Detect which cell encompasses the target text, then output its [X, Y] center coordinate. 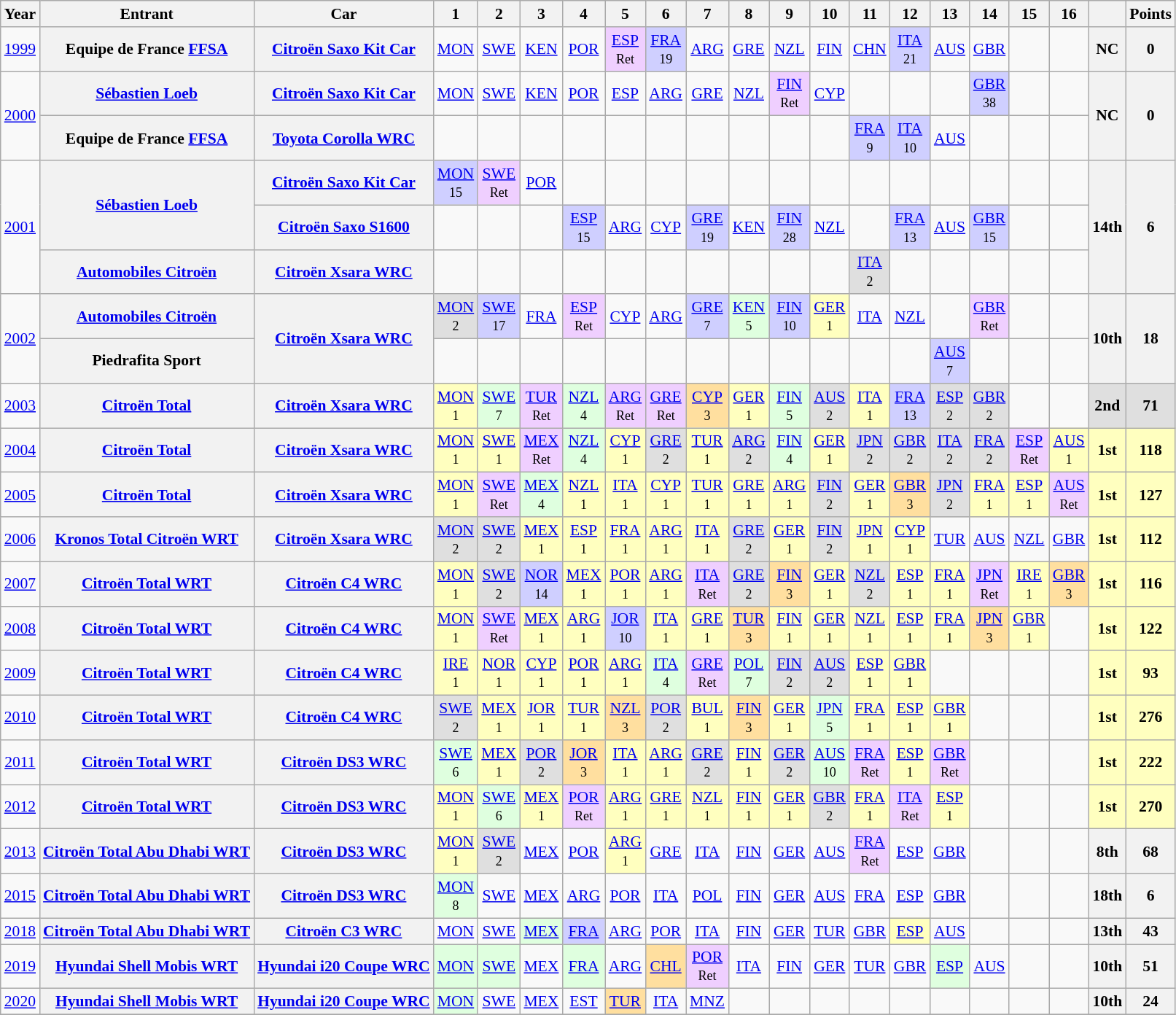
13 [949, 14]
ITA10 [910, 139]
FRA9 [870, 139]
NZL3 [626, 717]
2004 [20, 451]
JPN5 [830, 717]
2003 [20, 405]
TUR3 [749, 629]
JOR10 [626, 629]
Car [344, 14]
EST [583, 1002]
FIN5 [790, 405]
14 [990, 14]
68 [1150, 852]
11 [870, 14]
2015 [20, 895]
2000 [20, 116]
18 [1150, 339]
MEXRet [541, 451]
JOR1 [541, 717]
9 [790, 14]
2005 [20, 494]
CYP3 [707, 405]
18th [1107, 895]
13th [1107, 931]
AUS10 [830, 763]
BUL1 [707, 717]
SWE1 [499, 451]
SWE17 [499, 316]
2006 [20, 540]
5 [626, 14]
ITA4 [666, 674]
GBR38 [990, 93]
127 [1150, 494]
NOR1 [499, 674]
MNZ [707, 1002]
Points [1150, 14]
NOR14 [541, 583]
3 [541, 14]
FRA2 [990, 451]
ESP15 [583, 227]
2008 [20, 629]
JOR3 [583, 763]
2013 [20, 852]
KEN5 [749, 316]
FRA19 [666, 50]
Citroën C3 WRC [344, 931]
93 [1150, 674]
12 [910, 14]
FIN28 [790, 227]
FIN10 [790, 316]
71 [1150, 405]
ESP2 [949, 405]
2019 [20, 967]
16 [1069, 14]
10 [830, 14]
4 [583, 14]
GRE19 [707, 227]
POL7 [749, 674]
FINRet [790, 93]
276 [1150, 717]
SWE7 [499, 405]
JPN3 [990, 629]
116 [1150, 583]
2 [499, 14]
AUS7 [949, 362]
Year [20, 14]
Piedrafita Sport [147, 362]
AUSRet [1069, 494]
AUS1 [1069, 451]
JPNRet [990, 583]
2012 [20, 806]
14th [1107, 227]
2011 [20, 763]
MON8 [456, 895]
1999 [20, 50]
2nd [1107, 405]
ARG2 [749, 451]
24 [1150, 1002]
112 [1150, 540]
TURRet [541, 405]
122 [1150, 629]
MON15 [456, 182]
43 [1150, 931]
2007 [20, 583]
ITA21 [910, 50]
222 [1150, 763]
CHL [666, 967]
15 [1029, 14]
Toyota Corolla WRC [344, 139]
270 [1150, 806]
7 [707, 14]
CHN [870, 50]
GER2 [790, 763]
8th [1107, 852]
118 [1150, 451]
GRE7 [707, 316]
GBR15 [990, 227]
2010 [20, 717]
MEX4 [541, 494]
51 [1150, 967]
2018 [20, 931]
1 [456, 14]
NZL2 [870, 583]
POL [707, 895]
FIN4 [790, 451]
Entrant [147, 14]
2009 [20, 674]
Citroën Saxo S1600 [344, 227]
2001 [20, 227]
Kronos Total Citroën WRT [147, 540]
JPN1 [870, 540]
2002 [20, 339]
8 [749, 14]
ARGRet [626, 405]
2020 [20, 1002]
